Output the [x, y] coordinate of the center of the cell containing the given text.  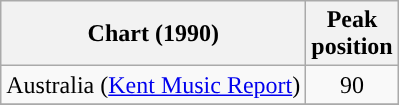
Australia (Kent Music Report) [154, 85]
Chart (1990) [154, 34]
Peakposition [352, 34]
90 [352, 85]
